Pinpoint the cell where the given text exists, returning its (X, Y) midpoint coordinate. 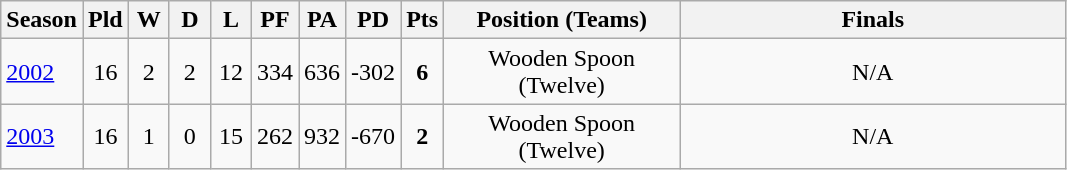
636 (322, 72)
Pts (422, 20)
Season (42, 20)
6 (422, 72)
15 (230, 136)
932 (322, 136)
PA (322, 20)
2002 (42, 72)
334 (274, 72)
D (190, 20)
Finals (873, 20)
12 (230, 72)
W (148, 20)
-670 (374, 136)
1 (148, 136)
Pld (105, 20)
PF (274, 20)
-302 (374, 72)
262 (274, 136)
0 (190, 136)
L (230, 20)
PD (374, 20)
2003 (42, 136)
Position (Teams) (562, 20)
